Locate the cell with the specified text and output its [X, Y] center coordinate. 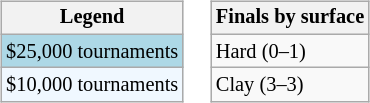
Hard (0–1) [290, 51]
$10,000 tournaments [92, 85]
Legend [92, 18]
Finals by surface [290, 18]
Clay (3–3) [290, 85]
$25,000 tournaments [92, 51]
